Find where the given text appears and provide that cell's center as (x, y) coordinate. 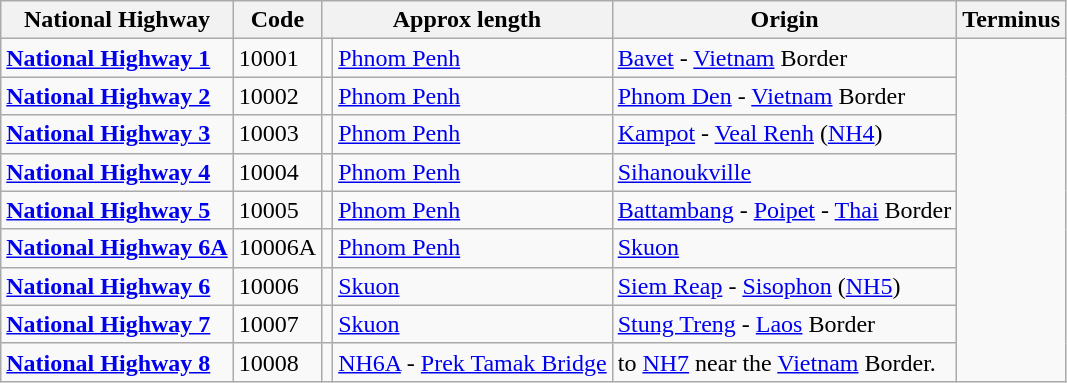
Siem Reap - Sisophon (NH5) (784, 286)
National Highway 3 (117, 134)
National Highway 6A (117, 248)
National Highway 5 (117, 210)
10008 (277, 362)
Code (277, 20)
10006A (277, 248)
10001 (277, 58)
Battambang - Poipet - Thai Border (784, 210)
10006 (277, 286)
10007 (277, 324)
10003 (277, 134)
National Highway 6 (117, 286)
Approx length (468, 20)
10005 (277, 210)
Bavet - Vietnam Border (784, 58)
10002 (277, 96)
National Highway (117, 20)
Terminus (1012, 20)
Sihanoukville (784, 172)
National Highway 2 (117, 96)
National Highway 1 (117, 58)
Kampot - Veal Renh (NH4) (784, 134)
Stung Treng - Laos Border (784, 324)
to NH7 near the Vietnam Border. (784, 362)
Origin (784, 20)
10004 (277, 172)
National Highway 7 (117, 324)
National Highway 8 (117, 362)
Phnom Den - Vietnam Border (784, 96)
NH6A - Prek Tamak Bridge (473, 362)
National Highway 4 (117, 172)
